Extract the [x, y] coordinate from the center of the cell holding the provided text.  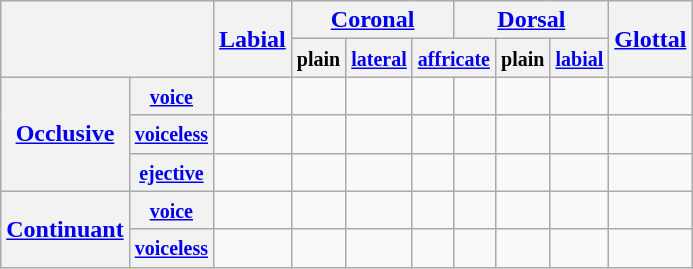
Occlusive [65, 134]
lateral [380, 58]
ejective [171, 172]
Continuant [65, 229]
Glottal [650, 39]
labial [580, 58]
Coronal [372, 20]
Dorsal [532, 20]
Labial [253, 39]
affricate [454, 58]
